Capture the cell that displays the provided text and extract its (x, y) central coordinate. 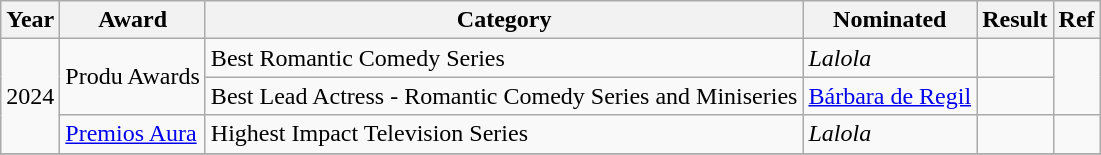
Highest Impact Television Series (504, 134)
Category (504, 20)
Result (1015, 20)
Bárbara de Regil (890, 96)
Nominated (890, 20)
Produ Awards (133, 77)
Premios Aura (133, 134)
Year (30, 20)
Best Lead Actress - Romantic Comedy Series and Miniseries (504, 96)
Best Romantic Comedy Series (504, 58)
Award (133, 20)
Ref (1076, 20)
2024 (30, 96)
